Search for the cell housing the specified text and yield its [x, y] center coordinate. 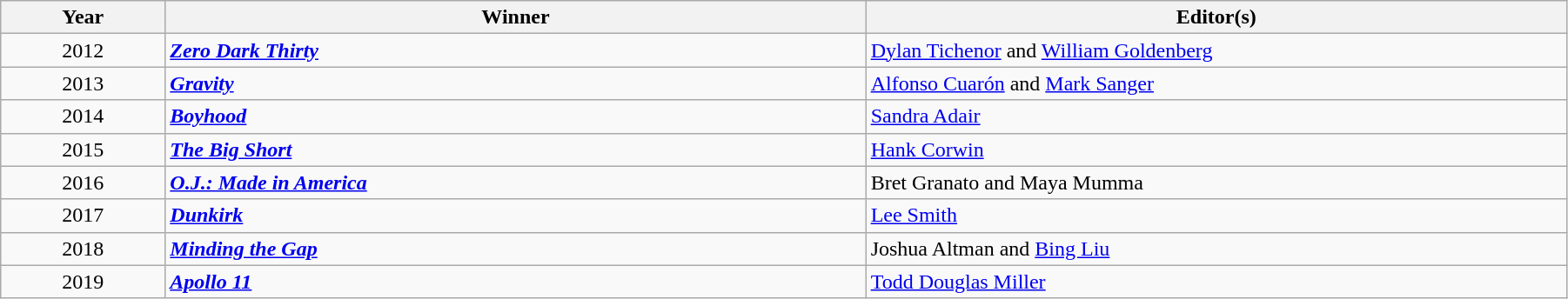
2012 [84, 50]
The Big Short [515, 149]
2015 [84, 149]
Gravity [515, 83]
Winner [515, 17]
Lee Smith [1216, 216]
2014 [84, 116]
Sandra Adair [1216, 116]
Apollo 11 [515, 282]
Dunkirk [515, 216]
Year [84, 17]
Todd Douglas Miller [1216, 282]
Editor(s) [1216, 17]
2016 [84, 183]
Dylan Tichenor and William Goldenberg [1216, 50]
2017 [84, 216]
2019 [84, 282]
O.J.: Made in America [515, 183]
2018 [84, 249]
Joshua Altman and Bing Liu [1216, 249]
Bret Granato and Maya Mumma [1216, 183]
2013 [84, 83]
Hank Corwin [1216, 149]
Minding the Gap [515, 249]
Boyhood [515, 116]
Zero Dark Thirty [515, 50]
Alfonso Cuarón and Mark Sanger [1216, 83]
